Find where the given text appears and provide that cell's center as [X, Y] coordinate. 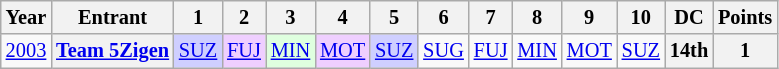
Entrant [112, 17]
3 [290, 17]
Points [745, 17]
4 [342, 17]
6 [443, 17]
7 [491, 17]
2 [244, 17]
9 [590, 17]
SUG [443, 51]
14th [689, 51]
2003 [26, 51]
DC [689, 17]
5 [394, 17]
Team 5Zigen [112, 51]
10 [641, 17]
Year [26, 17]
8 [536, 17]
